Scan for the cell matching the given text and deliver its [x, y] coordinate at center. 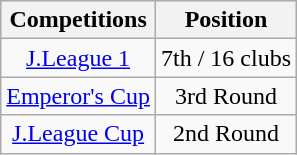
J.League Cup [78, 134]
J.League 1 [78, 58]
Competitions [78, 20]
Emperor's Cup [78, 96]
7th / 16 clubs [226, 58]
3rd Round [226, 96]
2nd Round [226, 134]
Position [226, 20]
